Provide the [x, y] coordinate of the cell's center where the given text is located.  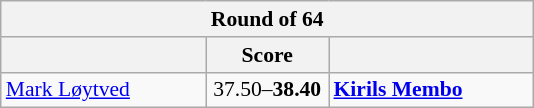
Mark Løytved [104, 90]
Score [268, 55]
Round of 64 [268, 19]
Kirils Membo [430, 90]
37.50–38.40 [268, 90]
